Scan for the cell matching the given text and deliver its (x, y) coordinate at center. 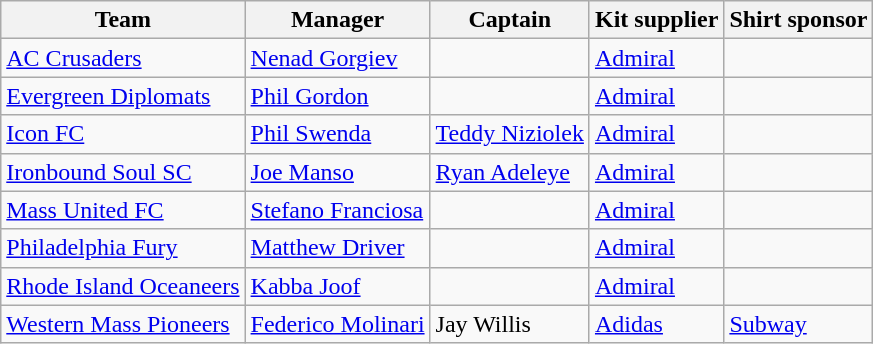
Matthew Driver (338, 248)
Rhode Island Oceaneers (123, 286)
Kabba Joof (338, 286)
Stefano Franciosa (338, 210)
Jay Willis (510, 324)
Federico Molinari (338, 324)
Western Mass Pioneers (123, 324)
Ironbound Soul SC (123, 172)
Ryan Adeleye (510, 172)
Kit supplier (656, 20)
Adidas (656, 324)
Shirt sponsor (798, 20)
Joe Manso (338, 172)
Manager (338, 20)
AC Crusaders (123, 58)
Evergreen Diplomats (123, 96)
Captain (510, 20)
Mass United FC (123, 210)
Team (123, 20)
Phil Swenda (338, 134)
Subway (798, 324)
Icon FC (123, 134)
Phil Gordon (338, 96)
Philadelphia Fury (123, 248)
Teddy Niziolek (510, 134)
Nenad Gorgiev (338, 58)
